Search for the cell housing the specified text and yield its [x, y] center coordinate. 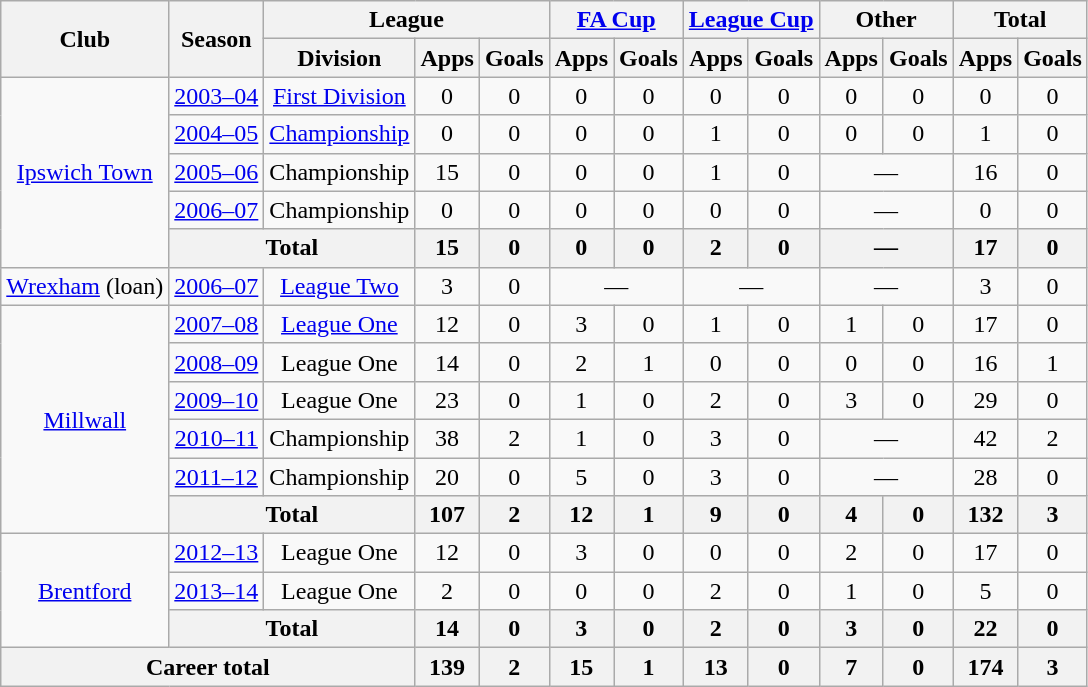
174 [985, 667]
Ipswich Town [85, 172]
2011–12 [216, 477]
2004–05 [216, 134]
2003–04 [216, 96]
2008–09 [216, 362]
Brentford [85, 591]
13 [716, 667]
2013–14 [216, 591]
7 [851, 667]
Club [85, 39]
42 [985, 438]
28 [985, 477]
Other [886, 20]
23 [447, 400]
20 [447, 477]
2010–11 [216, 438]
League Cup [751, 20]
Wrexham (loan) [85, 286]
Season [216, 39]
2009–10 [216, 400]
29 [985, 400]
2012–13 [216, 553]
Division [340, 58]
139 [447, 667]
League [406, 20]
132 [985, 515]
League Two [340, 286]
First Division [340, 96]
2007–08 [216, 324]
38 [447, 438]
FA Cup [616, 20]
4 [851, 515]
2005–06 [216, 172]
22 [985, 629]
107 [447, 515]
Career total [208, 667]
Millwall [85, 419]
9 [716, 515]
